Provide the (x, y) coordinate of the cell's center where the given text is located.  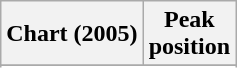
Peakposition (189, 34)
Chart (2005) (72, 34)
